Output the [X, Y] coordinate of the center of the cell containing the given text.  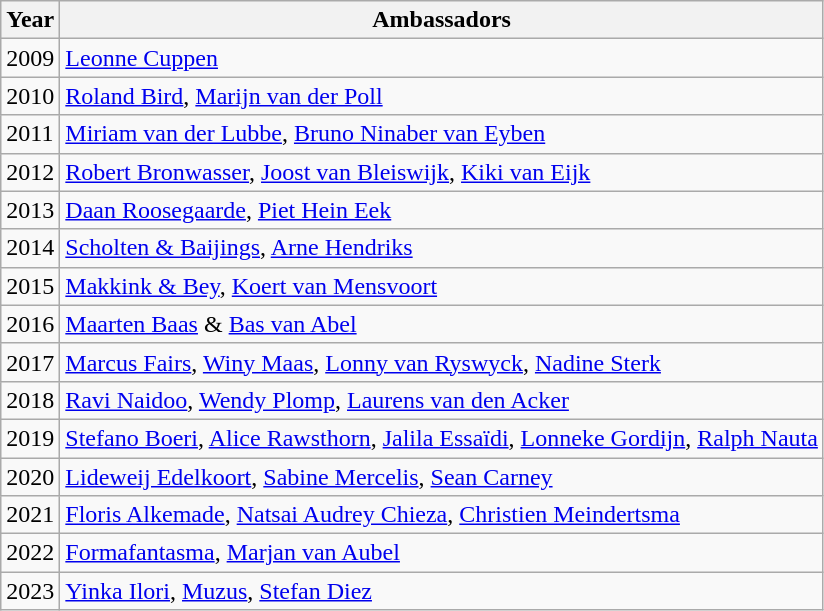
2009 [30, 58]
Year [30, 20]
2010 [30, 96]
Maarten Baas & Bas van Abel [442, 324]
Miriam van der Lubbe, Bruno Ninaber van Eyben [442, 134]
Leonne Cuppen [442, 58]
Yinka Ilori, Muzus, Stefan Diez [442, 591]
2020 [30, 477]
2014 [30, 248]
Roland Bird, Marijn van der Poll [442, 96]
Robert Bronwasser, Joost van Bleiswijk, Kiki van Eijk [442, 172]
Scholten & Baijings, Arne Hendriks [442, 248]
2018 [30, 400]
Lideweij Edelkoort, Sabine Mercelis, Sean Carney [442, 477]
2017 [30, 362]
2023 [30, 591]
Daan Roosegaarde, Piet Hein Eek [442, 210]
2013 [30, 210]
Floris Alkemade, Natsai Audrey Chieza, Christien Meindertsma [442, 515]
Makkink & Bey, Koert van Mensvoort [442, 286]
Ambassadors [442, 20]
2012 [30, 172]
Formafantasma, Marjan van Aubel [442, 553]
Stefano Boeri, Alice Rawsthorn, Jalila Essaïdi, Lonneke Gordijn, Ralph Nauta [442, 438]
2021 [30, 515]
2016 [30, 324]
2022 [30, 553]
2011 [30, 134]
Marcus Fairs, Winy Maas, Lonny van Ryswyck, Nadine Sterk [442, 362]
2015 [30, 286]
Ravi Naidoo, Wendy Plomp, Laurens van den Acker [442, 400]
2019 [30, 438]
